Provide the [X, Y] coordinate of the cell's center where the given text is located.  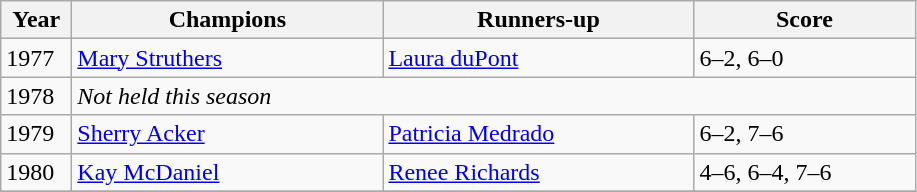
Champions [228, 20]
Runners-up [538, 20]
Mary Struthers [228, 58]
1980 [36, 172]
Score [804, 20]
Year [36, 20]
Patricia Medrado [538, 134]
Sherry Acker [228, 134]
6–2, 7–6 [804, 134]
Renee Richards [538, 172]
Kay McDaniel [228, 172]
4–6, 6–4, 7–6 [804, 172]
6–2, 6–0 [804, 58]
Not held this season [494, 96]
1978 [36, 96]
Laura duPont [538, 58]
1977 [36, 58]
1979 [36, 134]
